Find where the given text appears and provide that cell's center as (x, y) coordinate. 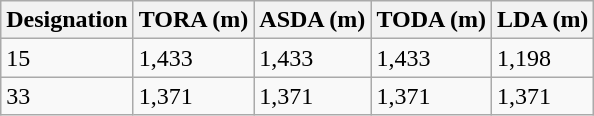
33 (67, 96)
Designation (67, 20)
1,198 (543, 58)
LDA (m) (543, 20)
TODA (m) (432, 20)
15 (67, 58)
TORA (m) (194, 20)
ASDA (m) (312, 20)
